Return [X, Y] of the center of cell containing provided text 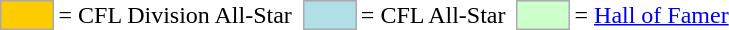
= CFL Division All-Star [175, 15]
= CFL All-Star [433, 15]
